Return (x, y) of the center of cell containing provided text 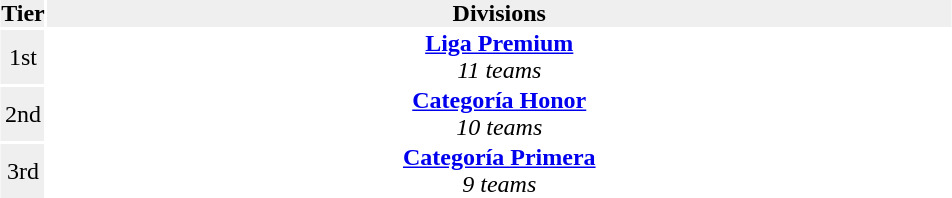
2nd (23, 114)
Liga Premium11 teams (500, 57)
Categoría Primera9 teams (500, 171)
3rd (23, 171)
Divisions (500, 14)
Categoría Honor10 teams (500, 114)
1st (23, 57)
Tier (23, 14)
